Determine the [X, Y] coordinate at the center of the cell enclosing the given text.  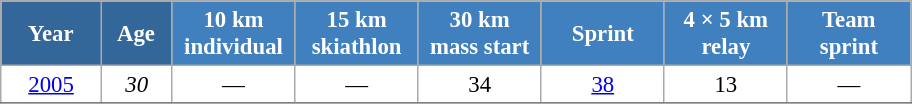
38 [602, 85]
30 [136, 85]
Age [136, 34]
10 km individual [234, 34]
Year [52, 34]
30 km mass start [480, 34]
2005 [52, 85]
Sprint [602, 34]
15 km skiathlon [356, 34]
Team sprint [848, 34]
4 × 5 km relay [726, 34]
34 [480, 85]
13 [726, 85]
